Output the (x, y) coordinate of the center of the cell containing the given text.  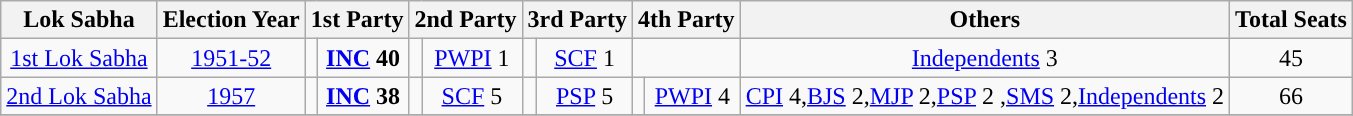
SCF 5 (472, 96)
2nd Party (466, 20)
Independents 3 (984, 58)
4th Party (686, 20)
CPI 4,BJS 2,MJP 2,PSP 2 ,SMS 2,Independents 2 (984, 96)
66 (1292, 96)
Total Seats (1292, 20)
1957 (231, 96)
2nd Lok Sabha (79, 96)
INC 38 (363, 96)
PSP 5 (585, 96)
Lok Sabha (79, 20)
Election Year (231, 20)
1st Party (357, 20)
PWPI 1 (472, 58)
INC 40 (363, 58)
SCF 1 (585, 58)
Others (984, 20)
1st Lok Sabha (79, 58)
PWPI 4 (693, 96)
45 (1292, 58)
1951-52 (231, 58)
3rd Party (577, 20)
